From the cell containing the given text, extract its center point as (x, y) coordinate. 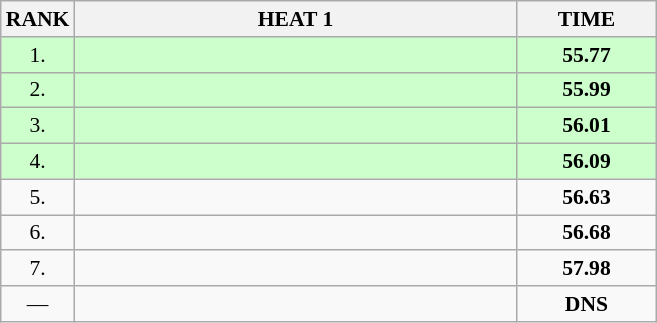
TIME (587, 19)
57.98 (587, 269)
4. (38, 162)
56.68 (587, 233)
56.63 (587, 197)
1. (38, 55)
5. (38, 197)
55.99 (587, 90)
7. (38, 269)
2. (38, 90)
56.01 (587, 126)
DNS (587, 304)
56.09 (587, 162)
3. (38, 126)
6. (38, 233)
RANK (38, 19)
55.77 (587, 55)
HEAT 1 (295, 19)
— (38, 304)
